Provide the [X, Y] coordinate of the cell's center where the given text is located.  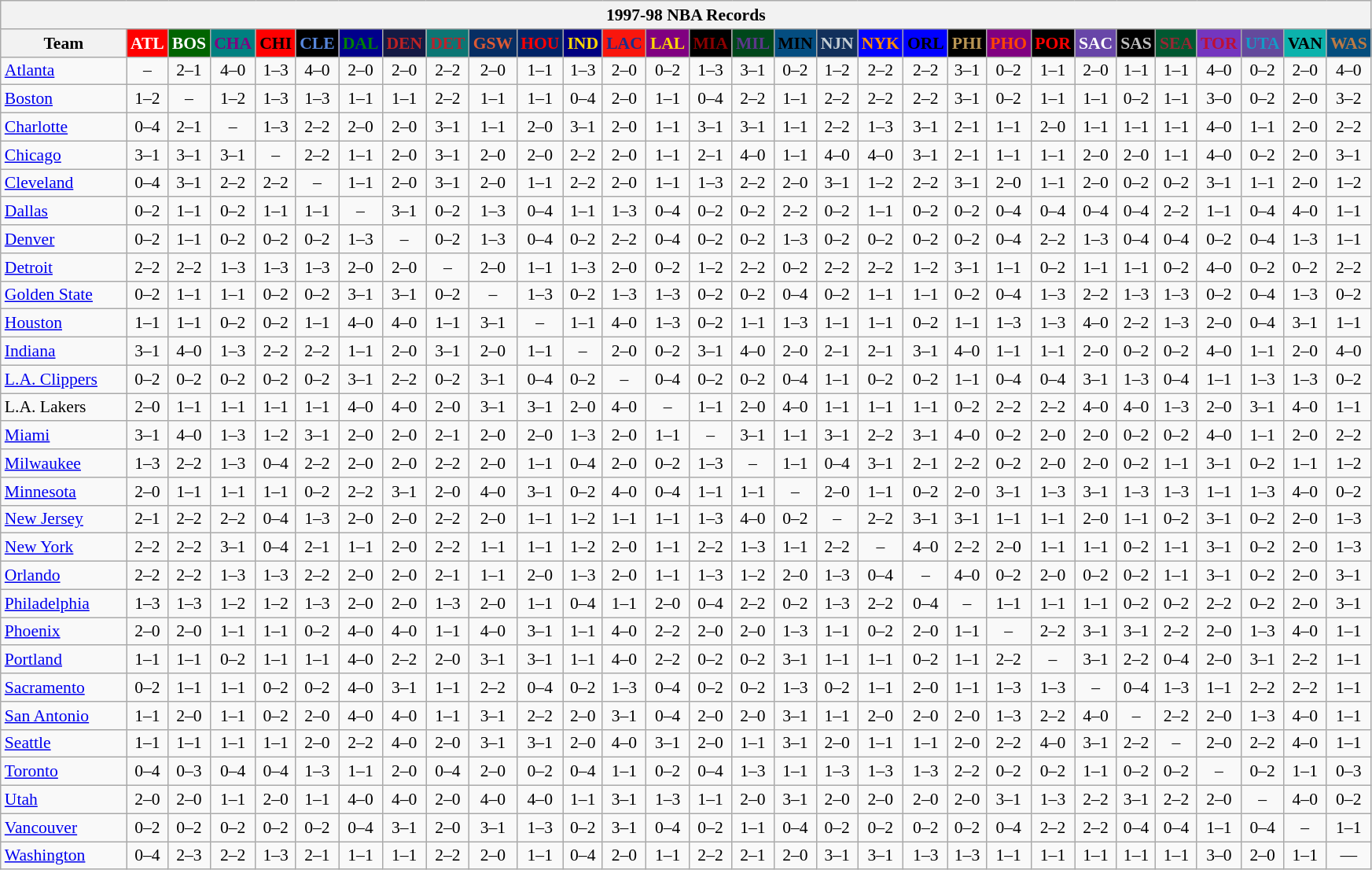
2–3 [189, 856]
San Antonio [64, 716]
Portland [64, 660]
SAC [1096, 43]
Miami [64, 436]
LAL [668, 43]
Phoenix [64, 632]
Chicago [64, 155]
CHI [275, 43]
3–2 [1349, 99]
ATL [148, 43]
MIL [753, 43]
New York [64, 547]
Dallas [64, 212]
Milwaukee [64, 463]
PHO [1008, 43]
MIN [795, 43]
Orlando [64, 576]
L.A. Lakers [64, 407]
DAL [361, 43]
LAC [624, 43]
Toronto [64, 772]
Minnesota [64, 492]
DEN [404, 43]
HOU [539, 43]
Sacramento [64, 688]
Cleveland [64, 183]
ORL [926, 43]
UTA [1263, 43]
— [1349, 856]
IND [583, 43]
TOR [1219, 43]
Philadelphia [64, 603]
Washington [64, 856]
L.A. Clippers [64, 379]
New Jersey [64, 519]
Golden State [64, 295]
DET [448, 43]
CHA [233, 43]
Charlotte [64, 127]
NJN [837, 43]
MIA [710, 43]
Utah [64, 800]
GSW [494, 43]
1997-98 NBA Records [686, 15]
SAS [1136, 43]
Detroit [64, 267]
CLE [318, 43]
WAS [1349, 43]
SEA [1176, 43]
Vancouver [64, 828]
Boston [64, 99]
Houston [64, 323]
Indiana [64, 352]
POR [1053, 43]
PHI [967, 43]
Atlanta [64, 71]
VAN [1305, 43]
Team [64, 43]
NYK [881, 43]
Seattle [64, 743]
BOS [189, 43]
Denver [64, 239]
